Determine the (x, y) coordinate at the center of the cell enclosing the given text.  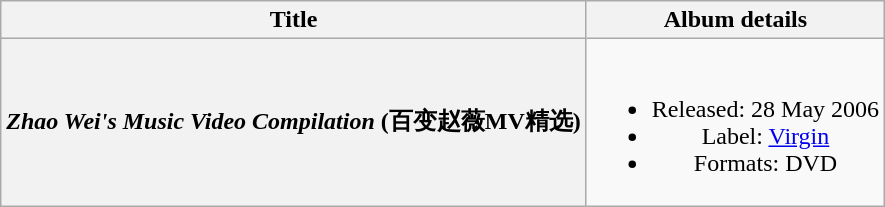
Album details (735, 20)
Title (294, 20)
Zhao Wei's Music Video Compilation (百变赵薇MV精选) (294, 122)
Released: 28 May 2006Label: VirginFormats: DVD (735, 122)
